Extract the [X, Y] coordinate from the center of the cell holding the provided text.  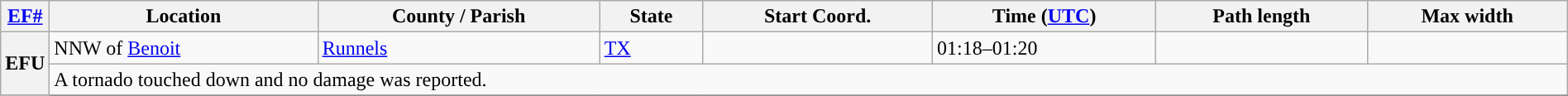
NNW of Benoit [184, 48]
EFU [25, 64]
TX [652, 48]
Runnels [458, 48]
01:18–01:20 [1045, 48]
Time (UTC) [1045, 17]
Location [184, 17]
Start Coord. [818, 17]
State [652, 17]
A tornado touched down and no damage was reported. [809, 79]
Path length [1262, 17]
EF# [25, 17]
Max width [1467, 17]
County / Parish [458, 17]
